Find where the given text appears and provide that cell's center as [X, Y] coordinate. 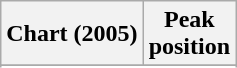
Peakposition [189, 34]
Chart (2005) [72, 34]
